Search for the cell housing the specified text and yield its (X, Y) center coordinate. 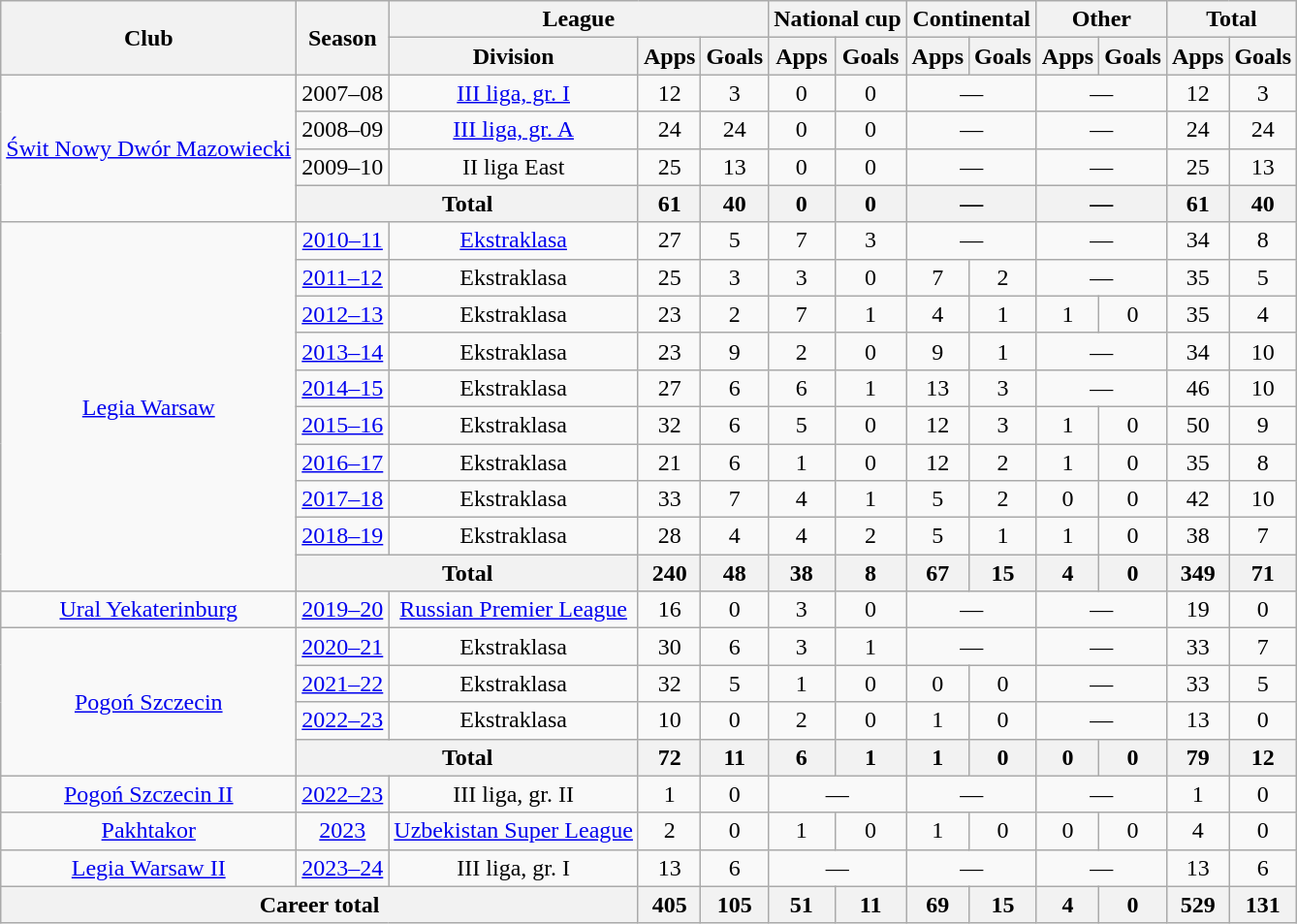
2023 (343, 831)
Pakhtakor (149, 831)
67 (937, 573)
III liga, gr. II (514, 794)
Uzbekistan Super League (514, 831)
2016–17 (343, 462)
League (579, 19)
71 (1263, 573)
Division (514, 56)
79 (1197, 757)
349 (1197, 573)
405 (669, 905)
46 (1197, 388)
240 (669, 573)
2011–12 (343, 277)
2023–24 (343, 868)
19 (1197, 610)
III liga, gr. A (514, 130)
Ural Yekaterinburg (149, 610)
48 (735, 573)
51 (802, 905)
69 (937, 905)
2009–10 (343, 167)
Other (1101, 19)
II liga East (514, 167)
72 (669, 757)
131 (1263, 905)
Świt Nowy Dwór Mazowiecki (149, 148)
2007–08 (343, 93)
2019–20 (343, 610)
Pogoń Szczecin II (149, 794)
Club (149, 38)
2010–11 (343, 240)
2018–19 (343, 536)
Pogoń Szczecin (149, 702)
2020–21 (343, 647)
2013–14 (343, 351)
Legia Warsaw II (149, 868)
Career total (320, 905)
National cup (838, 19)
2014–15 (343, 388)
28 (669, 536)
2008–09 (343, 130)
Season (343, 38)
2021–22 (343, 684)
21 (669, 462)
42 (1197, 499)
Russian Premier League (514, 610)
16 (669, 610)
2012–13 (343, 314)
2015–16 (343, 425)
105 (735, 905)
2017–18 (343, 499)
50 (1197, 425)
Legia Warsaw (149, 407)
529 (1197, 905)
30 (669, 647)
Continental (971, 19)
